Pinpoint the cell where the given text exists, returning its [X, Y] midpoint coordinate. 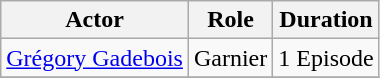
Garnier [230, 58]
Grégory Gadebois [95, 58]
Actor [95, 20]
1 Episode [326, 58]
Duration [326, 20]
Role [230, 20]
